For the text-containing cell, return its midpoint in (x, y) coordinate format. 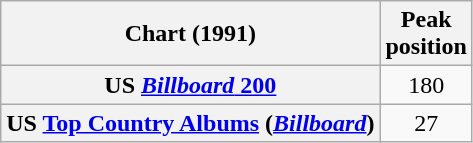
180 (426, 85)
Chart (1991) (190, 34)
US Top Country Albums (Billboard) (190, 123)
27 (426, 123)
US Billboard 200 (190, 85)
Peakposition (426, 34)
